Return [X, Y] of the center of cell containing provided text 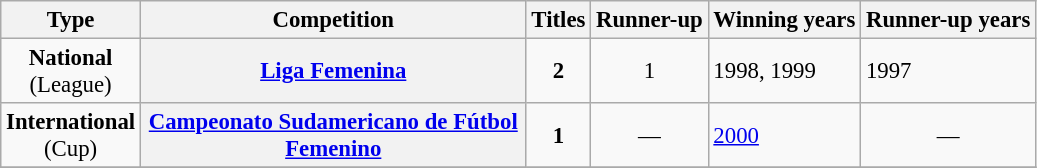
National(League) [71, 72]
Runner-up [650, 20]
Campeonato Sudamericano de Fútbol Femenino [333, 136]
International(Cup) [71, 136]
Type [71, 20]
1997 [948, 72]
2 [558, 72]
2000 [784, 136]
Titles [558, 20]
Competition [333, 20]
Winning years [784, 20]
Liga Femenina [333, 72]
Runner-up years [948, 20]
1998, 1999 [784, 72]
